From the cell containing the given text, extract its center point as [X, Y] coordinate. 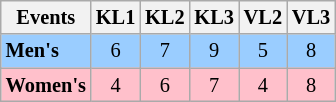
KL3 [214, 17]
Events [46, 17]
5 [263, 51]
9 [214, 51]
KL2 [164, 17]
Men's [46, 51]
VL2 [263, 17]
KL1 [116, 17]
VL3 [311, 17]
Women's [46, 85]
